Extract the (x, y) coordinate from the center of the cell holding the provided text.  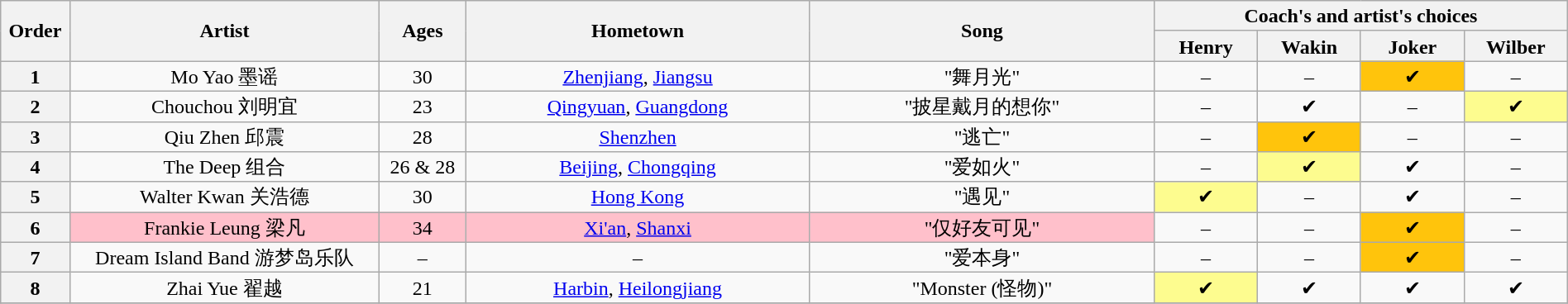
"爱如火" (982, 167)
"披星戴月的想你" (982, 106)
Qiu Zhen 邱震 (225, 137)
Hong Kong (638, 197)
"Monster (怪物)" (982, 287)
Joker (1413, 46)
Wakin (1310, 46)
Chouchou 刘明宜 (225, 106)
Dream Island Band 游梦岛乐队 (225, 258)
7 (35, 258)
Hometown (638, 31)
"遇见" (982, 197)
Coach's and artist's choices (1361, 17)
21 (423, 287)
28 (423, 137)
Shenzhen (638, 137)
Order (35, 31)
6 (35, 228)
Walter Kwan 关浩德 (225, 197)
The Deep 组合 (225, 167)
Frankie Leung 梁凡 (225, 228)
Wilber (1515, 46)
1 (35, 76)
"爱本身" (982, 258)
Artist (225, 31)
"逃亡" (982, 137)
Beijing, Chongqing (638, 167)
23 (423, 106)
Qingyuan, Guangdong (638, 106)
"仅好友可见" (982, 228)
5 (35, 197)
26 & 28 (423, 167)
Harbin, Heilongjiang (638, 287)
3 (35, 137)
Xi'an, Shanxi (638, 228)
2 (35, 106)
8 (35, 287)
Henry (1206, 46)
Zhai Yue 翟越 (225, 287)
Ages (423, 31)
4 (35, 167)
Mo Yao 墨谣 (225, 76)
Zhenjiang, Jiangsu (638, 76)
Song (982, 31)
"舞月光" (982, 76)
34 (423, 228)
